Return the (x, y) coordinate for the center point of the cell that contains the specified text.  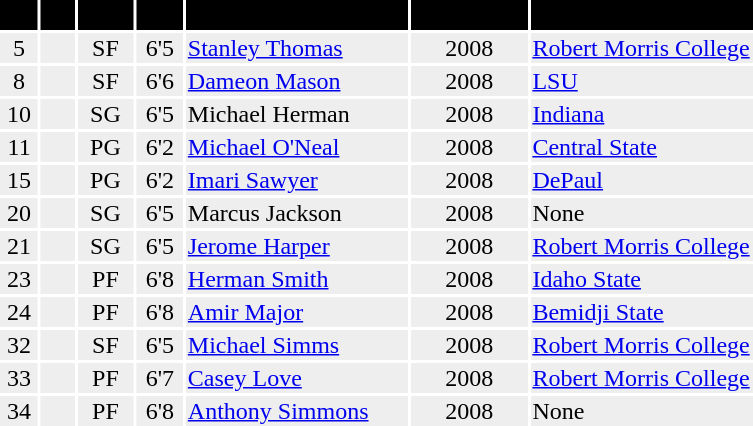
College (642, 15)
Ht. (160, 15)
34 (19, 411)
Dameon Mason (296, 81)
32 (19, 345)
24 (19, 312)
Central State (642, 147)
Bemidji State (642, 312)
Casey Love (296, 378)
Idaho State (642, 279)
21 (19, 246)
DePaul (642, 180)
LSU (642, 81)
Michael Simms (296, 345)
8 (19, 81)
10 (19, 114)
Herman Smith (296, 279)
33 (19, 378)
Imari Sawyer (296, 180)
23 (19, 279)
Michael Herman (296, 114)
# (19, 15)
15 (19, 180)
Player (296, 15)
Michael O'Neal (296, 147)
Amir Major (296, 312)
Indiana (642, 114)
5 (19, 48)
Jerome Harper (296, 246)
20 (19, 213)
11 (19, 147)
Marcus Jackson (296, 213)
6'6 (160, 81)
Acquired (470, 15)
6'7 (160, 378)
Pos. (105, 15)
Stanley Thomas (296, 48)
Anthony Simmons (296, 411)
